Locate the cell with the specified text and output its [x, y] center coordinate. 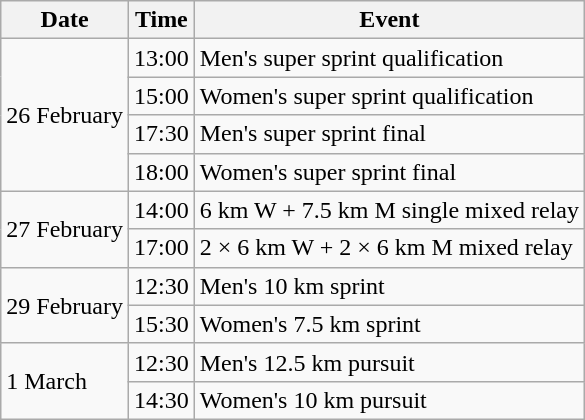
14:00 [161, 210]
13:00 [161, 58]
29 February [65, 305]
Men's 10 km sprint [389, 286]
Women's super sprint qualification [389, 96]
17:00 [161, 248]
2 × 6 km W + 2 × 6 km M mixed relay [389, 248]
Women's super sprint final [389, 172]
6 km W + 7.5 km M single mixed relay [389, 210]
Women's 10 km pursuit [389, 400]
Men's 12.5 km pursuit [389, 362]
15:30 [161, 324]
15:00 [161, 96]
Event [389, 20]
Men's super sprint qualification [389, 58]
18:00 [161, 172]
14:30 [161, 400]
26 February [65, 115]
Date [65, 20]
Men's super sprint final [389, 134]
1 March [65, 381]
17:30 [161, 134]
27 February [65, 229]
Time [161, 20]
Women's 7.5 km sprint [389, 324]
